Locate the cell with the specified text and output its [X, Y] center coordinate. 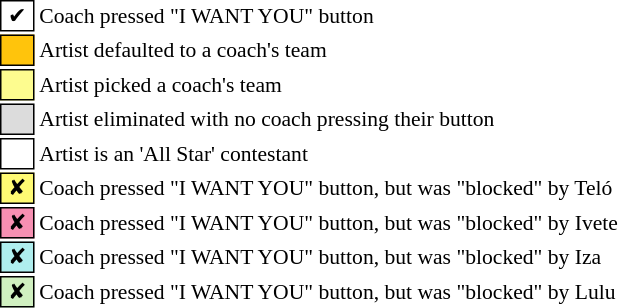
✔ [18, 16]
